Detect which cell encompasses the target text, then output its (x, y) center coordinate. 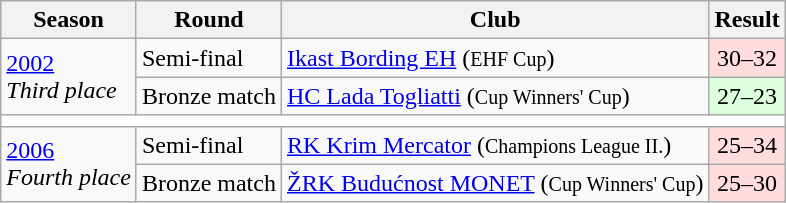
RK Krim Mercator (Champions League II.) (494, 145)
Ikast Bording EH (EHF Cup) (494, 58)
25–34 (747, 145)
27–23 (747, 96)
2006Fourth place (69, 164)
Result (747, 20)
Round (208, 20)
30–32 (747, 58)
HC Lada Togliatti (Cup Winners' Cup) (494, 96)
ŽRK Budućnost MONET (Cup Winners' Cup) (494, 183)
Season (69, 20)
Club (494, 20)
2002 Third place (69, 77)
25–30 (747, 183)
